Locate the cell with the specified text and output its [x, y] center coordinate. 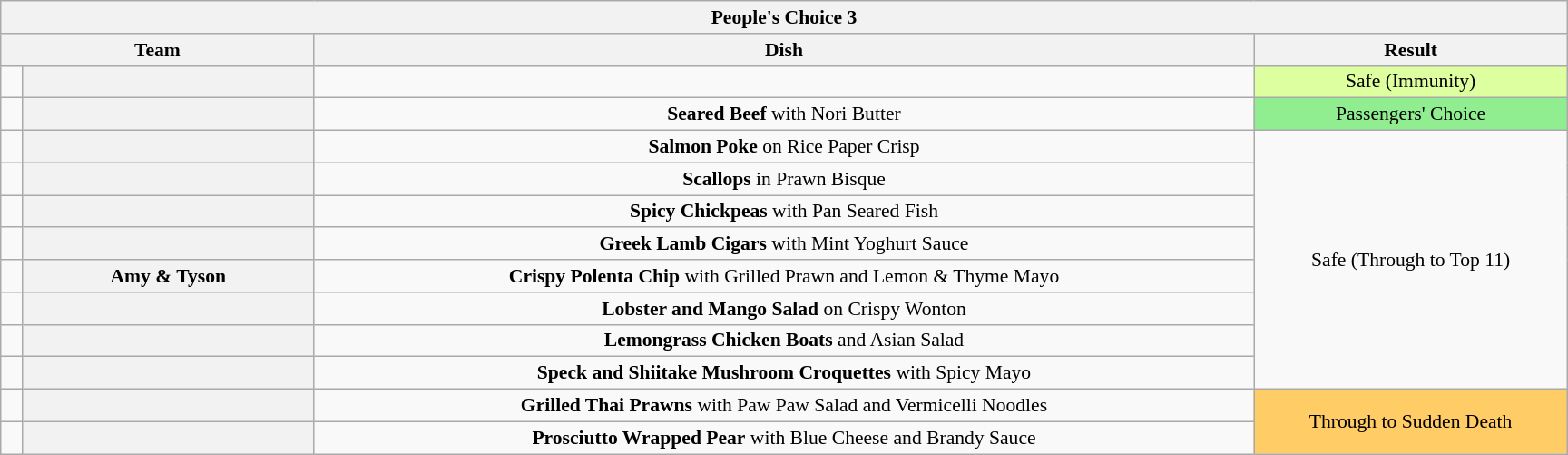
Crispy Polenta Chip with Grilled Prawn and Lemon & Thyme Mayo [784, 276]
Result [1410, 50]
Speck and Shiitake Mushroom Croquettes with Spicy Mayo [784, 373]
Safe (Immunity) [1410, 82]
Amy & Tyson [168, 276]
Spicy Chickpeas with Pan Seared Fish [784, 212]
Lobster and Mango Salad on Crispy Wonton [784, 309]
Dish [784, 50]
Team [158, 50]
Salmon Poke on Rice Paper Crisp [784, 147]
People's Choice 3 [784, 17]
Seared Beef with Nori Butter [784, 114]
Through to Sudden Death [1410, 421]
Passengers' Choice [1410, 114]
Grilled Thai Prawns with Paw Paw Salad and Vermicelli Noodles [784, 406]
Scallops in Prawn Bisque [784, 179]
Safe (Through to Top 11) [1410, 260]
Greek Lamb Cigars with Mint Yoghurt Sauce [784, 244]
Prosciutto Wrapped Pear with Blue Cheese and Brandy Sauce [784, 438]
Lemongrass Chicken Boats and Asian Salad [784, 341]
